Extract the [x, y] coordinate from the center of the cell holding the provided text.  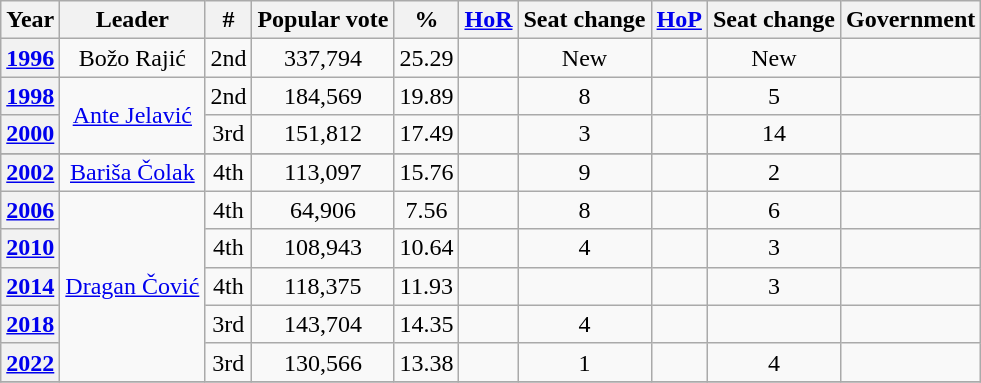
13.38 [426, 362]
# [228, 20]
2010 [30, 248]
1998 [30, 96]
HoR [488, 20]
5 [774, 96]
9 [584, 172]
17.49 [426, 134]
10.64 [426, 248]
7.56 [426, 210]
2002 [30, 172]
6 [774, 210]
25.29 [426, 58]
Dragan Čović [132, 286]
2000 [30, 134]
184,569 [323, 96]
Božo Rajić [132, 58]
Bariša Čolak [132, 172]
Leader [132, 20]
108,943 [323, 248]
Popular vote [323, 20]
64,906 [323, 210]
1 [584, 362]
143,704 [323, 324]
337,794 [323, 58]
151,812 [323, 134]
Government [910, 20]
2 [774, 172]
113,097 [323, 172]
2018 [30, 324]
118,375 [323, 286]
Year [30, 20]
HoP [679, 20]
Ante Jelavić [132, 115]
15.76 [426, 172]
% [426, 20]
2006 [30, 210]
14.35 [426, 324]
2014 [30, 286]
11.93 [426, 286]
2022 [30, 362]
1996 [30, 58]
14 [774, 134]
19.89 [426, 96]
130,566 [323, 362]
